Provide the [X, Y] coordinate of the cell's center where the given text is located.  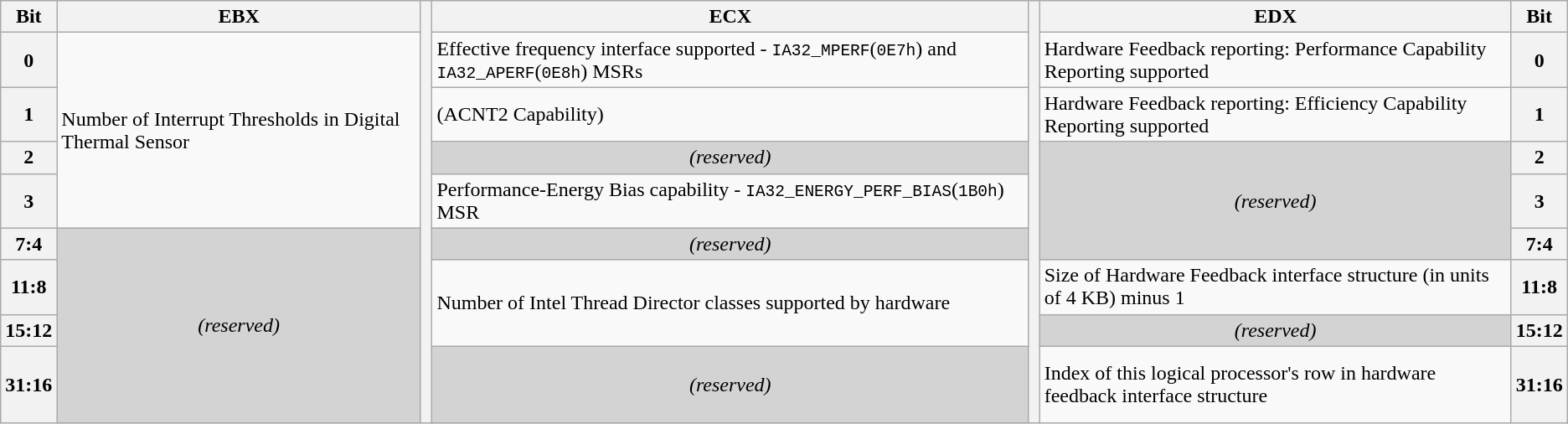
Number of Interrupt Thresholds in Digital Thermal Sensor [240, 131]
Size of Hardware Feedback interface structure (in units of 4 KB) minus 1 [1275, 287]
(ACNT2 Capability) [730, 114]
EDX [1275, 17]
Number of Intel Thread Director classes supported by hardware [730, 303]
Hardware Feedback reporting: Performance Capability Reporting supported [1275, 60]
Performance-Energy Bias capability - IA32_ENERGY_PERF_BIAS(1B0h) MSR [730, 201]
Effective frequency interface supported - IA32_MPERF(0E7h) and IA32_APERF(0E8h) MSRs [730, 60]
ECX [730, 17]
Hardware Feedback reporting: Efficiency Capability Reporting supported [1275, 114]
EBX [240, 17]
Index of this logical processor's row in hardware feedback interface structure [1275, 385]
